Search for the cell housing the specified text and yield its (x, y) center coordinate. 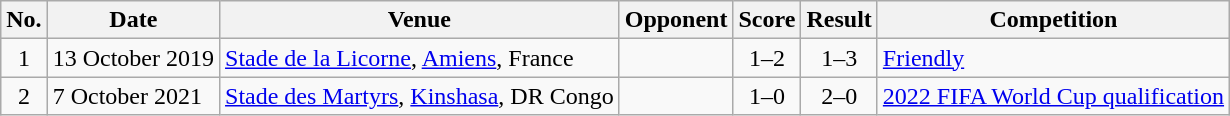
Result (839, 20)
Competition (1053, 20)
Opponent (676, 20)
1–3 (839, 58)
2 (24, 96)
1 (24, 58)
2022 FIFA World Cup qualification (1053, 96)
Stade de la Licorne, Amiens, France (420, 58)
13 October 2019 (133, 58)
Stade des Martyrs, Kinshasa, DR Congo (420, 96)
Score (767, 20)
7 October 2021 (133, 96)
Venue (420, 20)
1–0 (767, 96)
Friendly (1053, 58)
2–0 (839, 96)
No. (24, 20)
1–2 (767, 58)
Date (133, 20)
